Output the (x, y) coordinate of the center of the cell containing the given text.  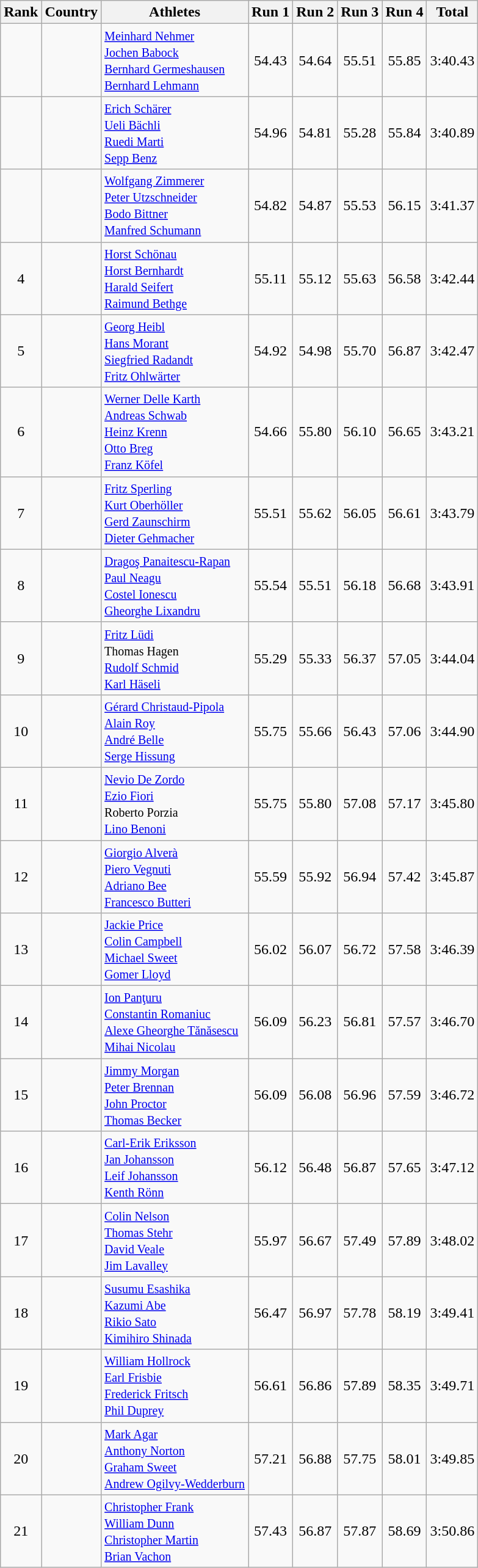
Ion Panţuru Constantin Romaniuc Alexe Gheorghe Tănăsescu Mihai Nicolau (175, 1023)
56.47 (271, 1313)
3:42.47 (452, 351)
57.21 (271, 1459)
56.96 (360, 1095)
Erich Schärer Ueli Bächli Ruedi Marti Sepp Benz (175, 133)
56.58 (404, 279)
Werner Delle Karth Andreas Schwab Heinz Krenn Otto Breg Franz Köfel (175, 432)
Colin Nelson Thomas Stehr David Veale Jim Lavalley (175, 1240)
54.87 (315, 205)
4 (21, 279)
3:43.21 (452, 432)
55.33 (315, 658)
56.67 (315, 1240)
55.92 (315, 877)
12 (21, 877)
57.58 (404, 949)
3:46.39 (452, 949)
56.12 (271, 1168)
55.59 (271, 877)
3:40.89 (452, 133)
Fritz Lüdi Thomas Hagen Rudolf Schmid Karl Häseli (175, 658)
Horst Schönau Horst Bernhardt Harald Seifert Raimund Bethge (175, 279)
Run 1 (271, 12)
3:49.85 (452, 1459)
54.82 (271, 205)
56.15 (404, 205)
56.02 (271, 949)
Dragoş Panaitescu-Rapan Paul Neagu Costel Ionescu Gheorghe Lixandru (175, 585)
56.10 (360, 432)
William Hollrock Earl Frisbie Frederick Fritsch Phil Duprey (175, 1385)
54.98 (315, 351)
Run 3 (360, 12)
58.19 (404, 1313)
Jackie Price Colin Campbell Michael Sweet Gomer Lloyd (175, 949)
56.43 (360, 731)
3:44.04 (452, 658)
Jimmy Morgan Peter Brennan John Proctor Thomas Becker (175, 1095)
56.37 (360, 658)
3:48.02 (452, 1240)
3:43.79 (452, 513)
21 (21, 1531)
17 (21, 1240)
58.01 (404, 1459)
57.43 (271, 1531)
57.78 (360, 1313)
57.87 (360, 1531)
16 (21, 1168)
57.42 (404, 877)
56.72 (360, 949)
14 (21, 1023)
7 (21, 513)
56.65 (404, 432)
9 (21, 658)
3:49.71 (452, 1385)
55.66 (315, 731)
Run 2 (315, 12)
55.29 (271, 658)
10 (21, 731)
57.06 (404, 731)
55.11 (271, 279)
56.88 (315, 1459)
3:50.86 (452, 1531)
11 (21, 804)
54.43 (271, 60)
55.62 (315, 513)
3:43.91 (452, 585)
56.68 (404, 585)
3:49.41 (452, 1313)
57.57 (404, 1023)
8 (21, 585)
56.81 (360, 1023)
57.59 (404, 1095)
Country (71, 12)
55.63 (360, 279)
3:41.37 (452, 205)
Georg Heibl Hans Morant Siegfried Radandt Fritz Ohlwärter (175, 351)
Giorgio Alverà Piero Vegnuti Adriano Bee Francesco Butteri (175, 877)
3:46.70 (452, 1023)
56.97 (315, 1313)
57.05 (404, 658)
57.75 (360, 1459)
56.05 (360, 513)
Fritz Sperling Kurt Oberhöller Gerd Zaunschirm Dieter Gehmacher (175, 513)
55.12 (315, 279)
55.28 (360, 133)
56.23 (315, 1023)
3:45.80 (452, 804)
13 (21, 949)
54.96 (271, 133)
55.84 (404, 133)
56.94 (360, 877)
56.07 (315, 949)
57.08 (360, 804)
55.85 (404, 60)
6 (21, 432)
3:44.90 (452, 731)
56.48 (315, 1168)
55.53 (360, 205)
3:46.72 (452, 1095)
3:47.12 (452, 1168)
54.92 (271, 351)
55.54 (271, 585)
Athletes (175, 12)
15 (21, 1095)
Gérard Christaud-Pipola Alain Roy André Belle Serge Hissung (175, 731)
54.64 (315, 60)
3:45.87 (452, 877)
3:40.43 (452, 60)
54.66 (271, 432)
57.65 (404, 1168)
20 (21, 1459)
18 (21, 1313)
Wolfgang Zimmerer Peter Utzschneider Bodo Bittner Manfred Schumann (175, 205)
Christopher Frank William Dunn Christopher Martin Brian Vachon (175, 1531)
56.18 (360, 585)
Total (452, 12)
Carl-Erik Eriksson Jan Johansson Leif Johansson Kenth Rönn (175, 1168)
Susumu Esashika Kazumi Abe Rikio Sato Kimihiro Shinada (175, 1313)
Nevio De Zordo Ezio Fiori Roberto Porzia Lino Benoni (175, 804)
Mark Agar Anthony Norton Graham Sweet Andrew Ogilvy-Wedderburn (175, 1459)
3:42.44 (452, 279)
58.69 (404, 1531)
56.86 (315, 1385)
Rank (21, 12)
55.70 (360, 351)
Meinhard Nehmer Jochen Babock Bernhard Germeshausen Bernhard Lehmann (175, 60)
55.97 (271, 1240)
58.35 (404, 1385)
19 (21, 1385)
56.08 (315, 1095)
57.17 (404, 804)
57.49 (360, 1240)
Run 4 (404, 12)
5 (21, 351)
54.81 (315, 133)
